Capture the cell that displays the provided text and extract its [x, y] central coordinate. 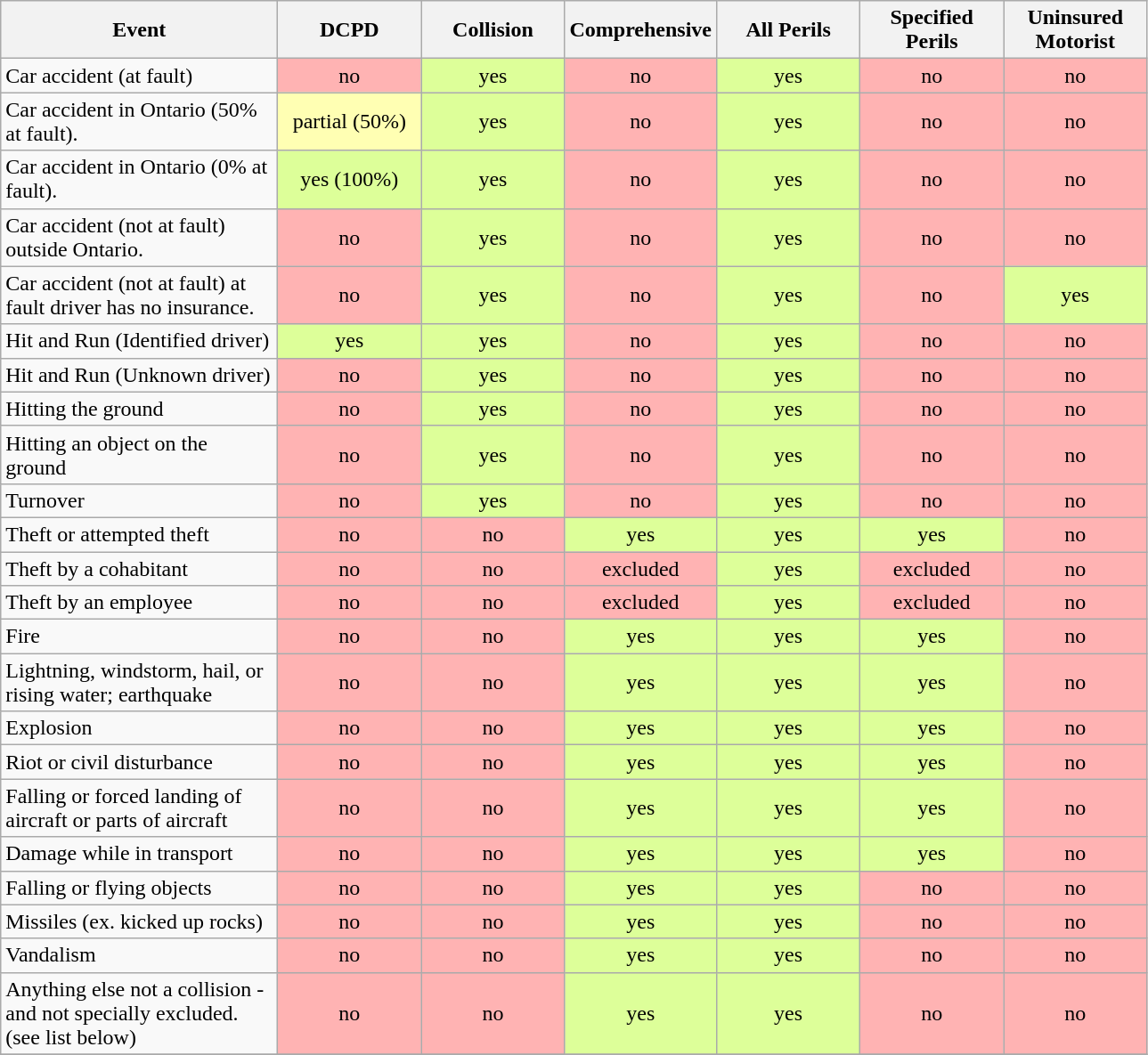
Riot or civil disturbance [139, 762]
Theft by a cohabitant [139, 569]
Hitting an object on the ground [139, 454]
Car accident (at fault) [139, 76]
Vandalism [139, 955]
Falling or flying objects [139, 888]
Hit and Run (Unknown driver) [139, 375]
Theft by an employee [139, 603]
Theft or attempted theft [139, 534]
Missiles (ex. kicked up rocks) [139, 921]
Lightning, windstorm, hail, or rising water; earthquake [139, 682]
Car accident in Ontario (0% at fault). [139, 180]
Car accident (not at fault) outside Ontario. [139, 237]
partial (50%) [349, 121]
Event [139, 30]
DCPD [349, 30]
Explosion [139, 728]
Comprehensive [641, 30]
Anything else not a collision - and not specially excluded. (see list below) [139, 1013]
All Perils [789, 30]
yes (100%) [349, 180]
Turnover [139, 500]
Falling or forced landing of aircraft or parts of aircraft [139, 808]
Fire [139, 637]
Damage while in transport [139, 854]
Hitting the ground [139, 409]
Car accident in Ontario (50% at fault). [139, 121]
Uninsured Motorist [1076, 30]
Specified Perils [932, 30]
Hit and Run (Identified driver) [139, 341]
Collision [493, 30]
Car accident (not at fault) at fault driver has no insurance. [139, 296]
